Capture the cell that displays the provided text and extract its [x, y] central coordinate. 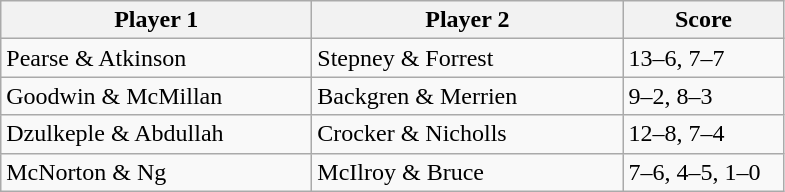
12–8, 7–4 [704, 134]
9–2, 8–3 [704, 96]
McIlroy & Bruce [468, 172]
Backgren & Merrien [468, 96]
Score [704, 20]
Crocker & Nicholls [468, 134]
13–6, 7–7 [704, 58]
Dzulkeple & Abdullah [156, 134]
Stepney & Forrest [468, 58]
Pearse & Atkinson [156, 58]
McNorton & Ng [156, 172]
7–6, 4–5, 1–0 [704, 172]
Player 2 [468, 20]
Goodwin & McMillan [156, 96]
Player 1 [156, 20]
